Find where the given text appears and provide that cell's center as (X, Y) coordinate. 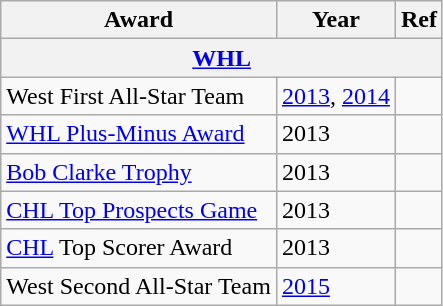
WHL Plus-Minus Award (139, 134)
CHL Top Prospects Game (139, 210)
Award (139, 20)
2015 (336, 286)
Year (336, 20)
WHL (222, 58)
West Second All-Star Team (139, 286)
Ref (418, 20)
2013, 2014 (336, 96)
West First All-Star Team (139, 96)
CHL Top Scorer Award (139, 248)
Bob Clarke Trophy (139, 172)
